Capture the cell that displays the provided text and extract its [X, Y] central coordinate. 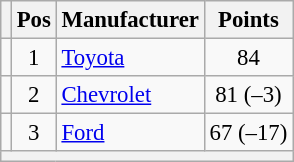
2 [34, 95]
Chevrolet [130, 95]
Manufacturer [130, 20]
81 (–3) [248, 95]
Ford [130, 133]
3 [34, 133]
84 [248, 58]
1 [34, 58]
Pos [34, 20]
67 (–17) [248, 133]
Points [248, 20]
Toyota [130, 58]
